Determine the (x, y) coordinate at the center of the cell enclosing the given text.  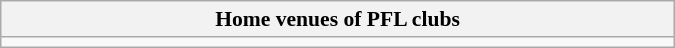
Home venues of PFL clubs (338, 19)
